Output the [X, Y] coordinate of the center of the cell containing the given text.  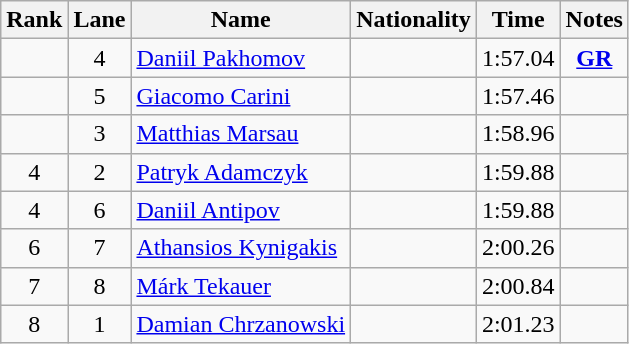
Lane [100, 20]
2:00.84 [518, 286]
2:01.23 [518, 324]
1 [100, 324]
1:57.04 [518, 58]
Matthias Marsau [241, 134]
3 [100, 134]
Damian Chrzanowski [241, 324]
GR [594, 58]
2:00.26 [518, 248]
Giacomo Carini [241, 96]
Patryk Adamczyk [241, 172]
Name [241, 20]
Athansios Kynigakis [241, 248]
Daniil Antipov [241, 210]
Notes [594, 20]
1:57.46 [518, 96]
1:58.96 [518, 134]
Daniil Pakhomov [241, 58]
2 [100, 172]
Nationality [414, 20]
Márk Tekauer [241, 286]
Time [518, 20]
5 [100, 96]
Rank [34, 20]
